Search for the cell housing the specified text and yield its [X, Y] center coordinate. 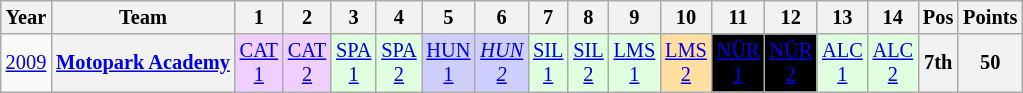
8 [588, 17]
HUN1 [449, 63]
CAT1 [259, 63]
14 [893, 17]
7th [938, 63]
Team [143, 17]
LMS1 [635, 63]
11 [738, 17]
2 [307, 17]
Pos [938, 17]
ALC2 [893, 63]
9 [635, 17]
1 [259, 17]
2009 [26, 63]
NÜR1 [738, 63]
Motopark Academy [143, 63]
SIL2 [588, 63]
ALC1 [842, 63]
5 [449, 17]
CAT2 [307, 63]
12 [790, 17]
SPA2 [398, 63]
6 [502, 17]
50 [990, 63]
7 [548, 17]
SIL1 [548, 63]
10 [686, 17]
LMS2 [686, 63]
4 [398, 17]
SPA1 [354, 63]
Points [990, 17]
HUN2 [502, 63]
13 [842, 17]
Year [26, 17]
NÜR2 [790, 63]
3 [354, 17]
